Scan for the cell matching the given text and deliver its [x, y] coordinate at center. 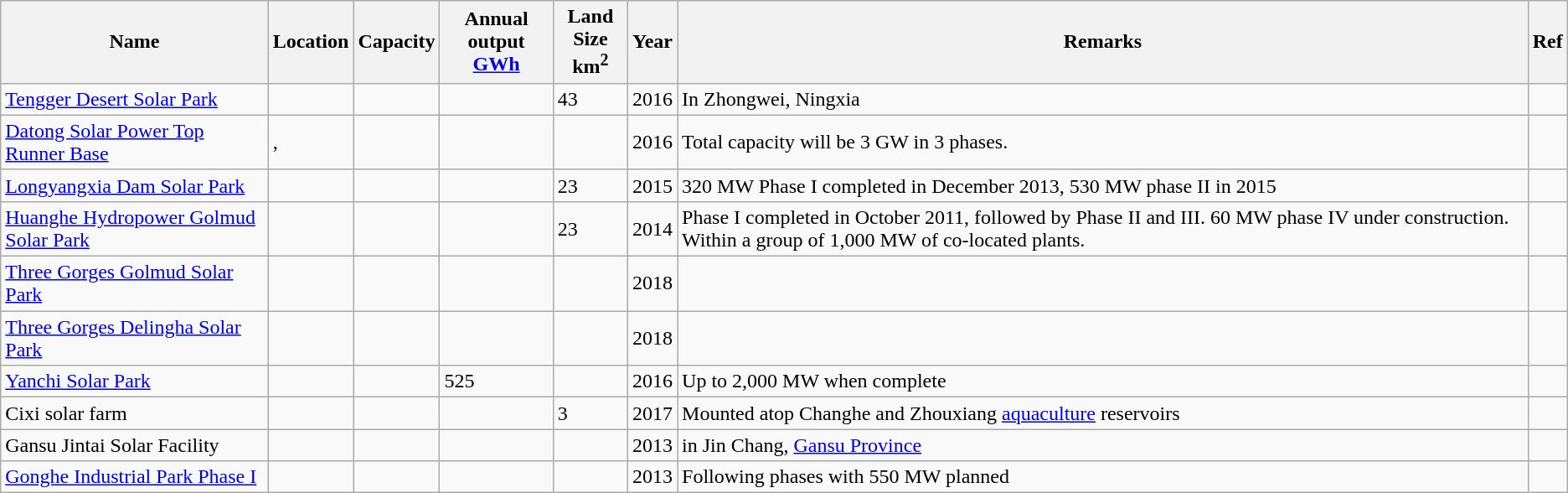
Capacity [397, 42]
Up to 2,000 MW when complete [1103, 381]
Longyangxia Dam Solar Park [134, 185]
in Jin Chang, Gansu Province [1103, 445]
Following phases with 550 MW planned [1103, 477]
2017 [652, 413]
2015 [652, 185]
Total capacity will be 3 GW in 3 phases. [1103, 143]
Tengger Desert Solar Park [134, 99]
Location [311, 42]
LandSize km2 [590, 42]
Gonghe Industrial Park Phase I [134, 477]
Yanchi Solar Park [134, 381]
Mounted atop Changhe and Zhouxiang aquaculture reservoirs [1103, 413]
Phase I completed in October 2011, followed by Phase II and III. 60 MW phase IV under construction. Within a group of 1,000 MW of co-located plants. [1103, 228]
Gansu Jintai Solar Facility [134, 445]
Ref [1548, 42]
Cixi solar farm [134, 413]
525 [496, 381]
Huanghe Hydropower Golmud Solar Park [134, 228]
320 MW Phase I completed in December 2013, 530 MW phase II in 2015 [1103, 185]
Name [134, 42]
2014 [652, 228]
Three Gorges Golmud Solar Park [134, 283]
3 [590, 413]
In Zhongwei, Ningxia [1103, 99]
Three Gorges Delingha Solar Park [134, 339]
, [311, 143]
Annual outputGWh [496, 42]
43 [590, 99]
Datong Solar Power Top Runner Base [134, 143]
Year [652, 42]
Remarks [1103, 42]
